Determine the [X, Y] coordinate at the center of the cell enclosing the given text.  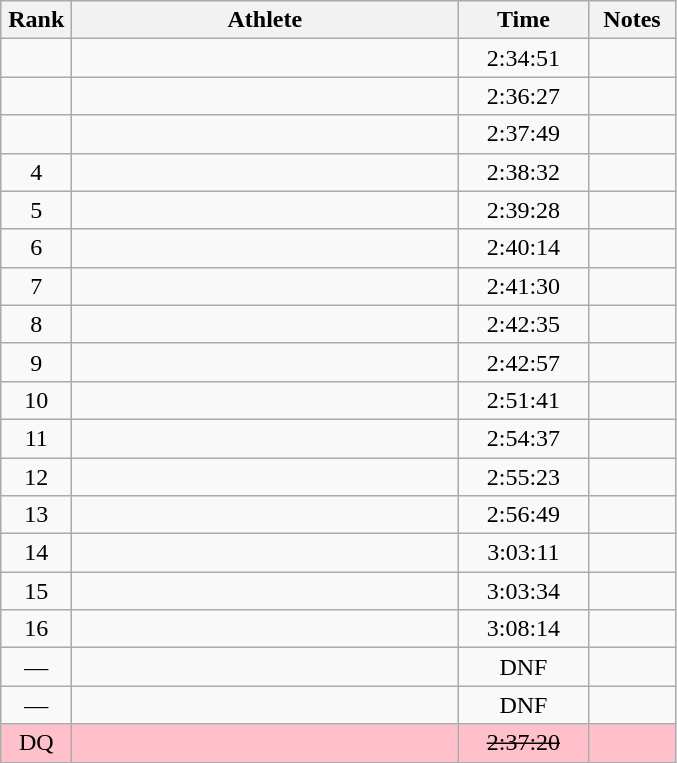
3:08:14 [524, 629]
2:55:23 [524, 477]
6 [36, 248]
3:03:11 [524, 553]
8 [36, 324]
13 [36, 515]
Time [524, 20]
2:42:35 [524, 324]
2:37:49 [524, 134]
2:34:51 [524, 58]
2:36:27 [524, 96]
12 [36, 477]
2:56:49 [524, 515]
2:40:14 [524, 248]
2:38:32 [524, 172]
16 [36, 629]
10 [36, 400]
2:39:28 [524, 210]
2:41:30 [524, 286]
2:42:57 [524, 362]
9 [36, 362]
11 [36, 438]
7 [36, 286]
14 [36, 553]
2:54:37 [524, 438]
Rank [36, 20]
4 [36, 172]
2:37:20 [524, 743]
Notes [632, 20]
5 [36, 210]
DQ [36, 743]
2:51:41 [524, 400]
15 [36, 591]
Athlete [265, 20]
3:03:34 [524, 591]
